Identify which cell holds the provided text, then report its [X, Y] central coordinate. 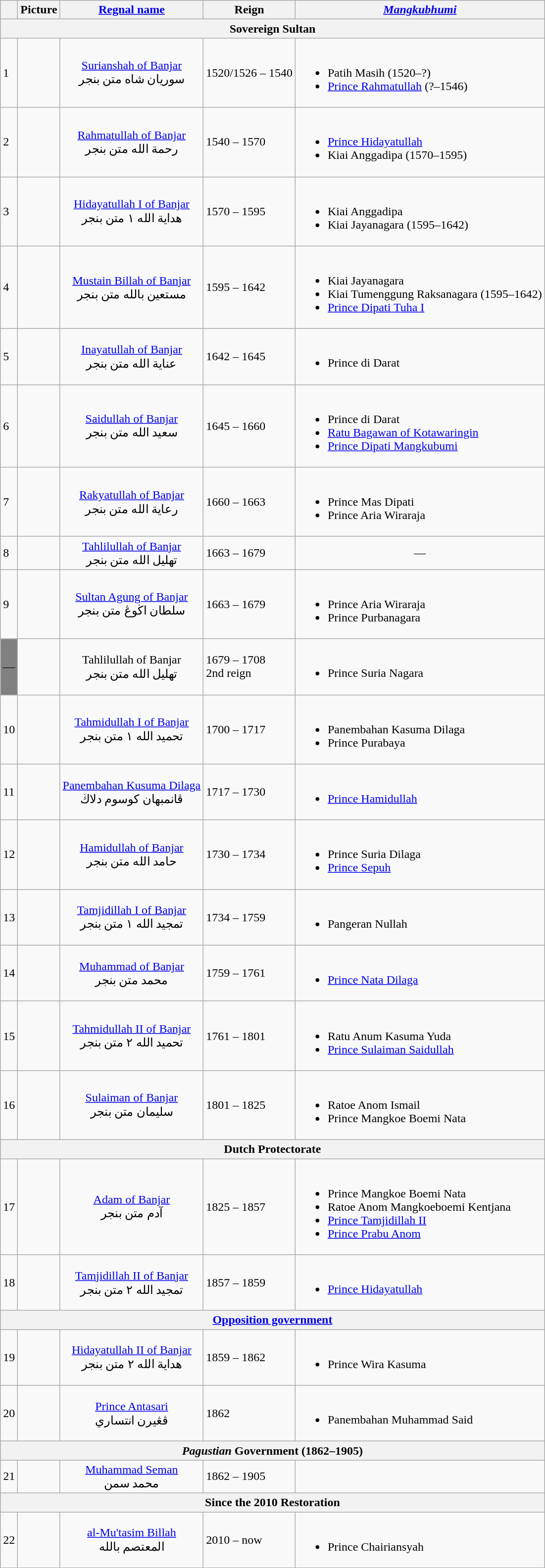
Tamjidillah I of Banjarتمجيد الله ١ متن بنجر [132, 917]
Tahmidullah II of Banjarتحميد الله ٢ متن بنجر [132, 1036]
1679 – 17082nd reign [249, 667]
Picture [39, 10]
Tamjidillah II of Banjarتمجيد الله ٢ متن بنجر [132, 1283]
1570 – 1595 [249, 211]
Mangkubhumi [420, 10]
22 [9, 1540]
1595 – 1642 [249, 287]
Prince Antasariڤڠيرن انتساري [132, 1413]
1642 – 1645 [249, 356]
2010 – now [249, 1540]
Inayatullah of Banjarعناية الله متن بنجر [132, 356]
Sovereign Sultan [272, 29]
15 [9, 1036]
Panembahan Kusuma Dilagaڤانمبهان كوسوم دلاڬ [132, 792]
6 [9, 426]
1730 – 1734 [249, 855]
Prince Nata Dilaga [420, 973]
Muhammad Semanمحمد سمن [132, 1476]
Patih Masih (1520–?)Prince Rahmatullah (?–1546) [420, 73]
11 [9, 792]
Pagustian Government (1862–1905) [272, 1451]
al-Mu'tasim Billahالمعتصم بالله [132, 1540]
10 [9, 729]
Prince di DaratRatu Bagawan of KotawaringinPrince Dipati Mangkubumi [420, 426]
12 [9, 855]
16 [9, 1105]
Rakyatullah of Banjarرعاية الله متن بنجر [132, 502]
1 [9, 73]
1862 – 1905 [249, 1476]
Hidayatullah II of Banjarهداية الله ٢ متن بنجر [132, 1358]
Tahmidullah I of Banjarتحميد الله ١ متن بنجر [132, 729]
Saidullah of Banjarسعيد الله متن بنجر [132, 426]
Opposition government [272, 1320]
Mustain Billah of Banjarمستعين بالله متن بنجر [132, 287]
Prince Hamidullah [420, 792]
Prince di Darat [420, 356]
1801 – 1825 [249, 1105]
1717 – 1730 [249, 792]
Sulaiman of Banjarسليمان متن بنجر [132, 1105]
Prince Mas DipatiPrince Aria Wiraraja [420, 502]
1862 [249, 1413]
Prince Hidayatullah [420, 1283]
Prince Suria DilagaPrince Sepuh [420, 855]
Pangeran Nullah [420, 917]
Prince Mangkoe Boemi NataRatoe Anom Mangkoeboemi KentjanaPrince Tamjidillah IIPrince Prabu Anom [420, 1207]
1700 – 1717 [249, 729]
Prince Suria Nagara [420, 667]
Reign [249, 10]
Surianshah of Banjarسوريان شاه متن بنجر [132, 73]
1734 – 1759 [249, 917]
Muhammad of Banjarمحمد متن بنجر [132, 973]
14 [9, 973]
Dutch Protectorate [272, 1149]
3 [9, 211]
17 [9, 1207]
1540 – 1570 [249, 142]
4 [9, 287]
Hidayatullah I of Banjarهداية الله ١ متن بنجر [132, 211]
Sultan Agung of Banjarسلطان اڬوڠ متن بنجر [132, 604]
1520/1526 – 1540 [249, 73]
Prince HidayatullahKiai Anggadipa (1570–1595) [420, 142]
Adam of Banjarآدم متن بنجر [132, 1207]
7 [9, 502]
5 [9, 356]
Hamidullah of Banjarحامد الله متن بنجر [132, 855]
Kiai JayanagaraKiai Tumenggung Raksanagara (1595–1642)Prince Dipati Tuha I [420, 287]
2 [9, 142]
Regnal name [132, 10]
Prince Aria WirarajaPrince Purbanagara [420, 604]
Prince Chairiansyah [420, 1540]
Ratoe Anom IsmailPrince Mangkoe Boemi Nata [420, 1105]
Prince Wira Kasuma [420, 1358]
9 [9, 604]
Panembahan Muhammad Said [420, 1413]
1660 – 1663 [249, 502]
20 [9, 1413]
18 [9, 1283]
Ratu Anum Kasuma YudaPrince Sulaiman Saidullah [420, 1036]
Panembahan Kasuma DilagaPrince Purabaya [420, 729]
1825 – 1857 [249, 1207]
19 [9, 1358]
Kiai AnggadipaKiai Jayanagara (1595–1642) [420, 211]
1761 – 1801 [249, 1036]
21 [9, 1476]
1645 – 1660 [249, 426]
1857 – 1859 [249, 1283]
1759 – 1761 [249, 973]
8 [9, 553]
13 [9, 917]
Since the 2010 Restoration [272, 1502]
Rahmatullah of Banjarرحمة الله متن بنجر [132, 142]
1859 – 1862 [249, 1358]
